Detect which cell encompasses the target text, then output its (X, Y) center coordinate. 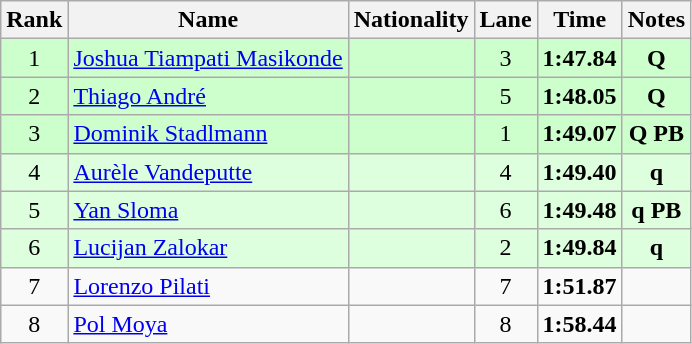
Rank (34, 20)
q PB (656, 210)
Lucijan Zalokar (208, 248)
1:48.05 (580, 96)
Lane (506, 20)
Pol Moya (208, 324)
1:49.84 (580, 248)
Dominik Stadlmann (208, 134)
1:51.87 (580, 286)
Aurèle Vandeputte (208, 172)
Thiago André (208, 96)
Name (208, 20)
Time (580, 20)
1:49.07 (580, 134)
1:58.44 (580, 324)
1:49.40 (580, 172)
Notes (656, 20)
Q PB (656, 134)
1:47.84 (580, 58)
Nationality (411, 20)
1:49.48 (580, 210)
Yan Sloma (208, 210)
Joshua Tiampati Masikonde (208, 58)
Lorenzo Pilati (208, 286)
